Find where the given text appears and provide that cell's center as [X, Y] coordinate. 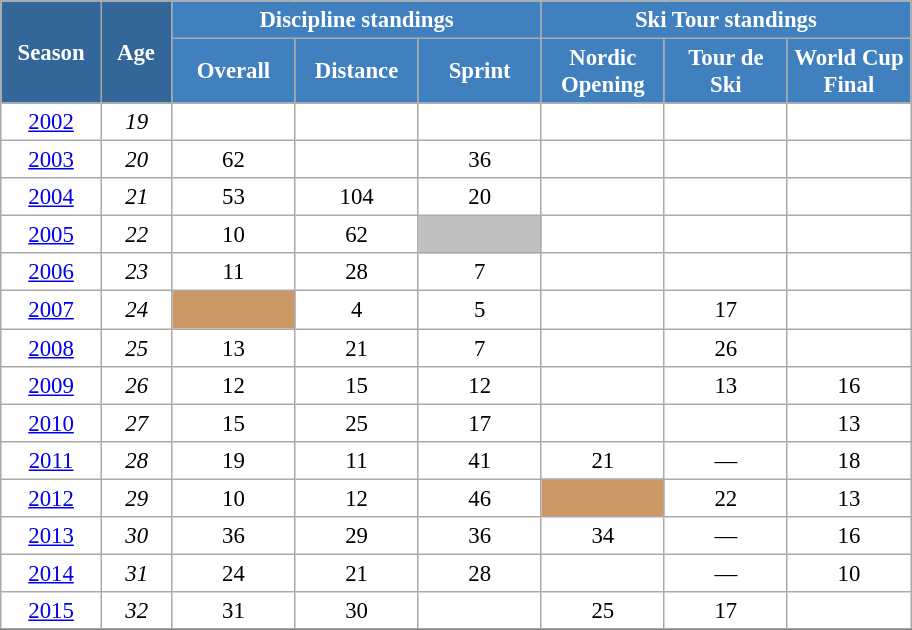
2002 [52, 122]
46 [480, 498]
104 [356, 197]
2008 [52, 348]
32 [136, 611]
2007 [52, 310]
2015 [52, 611]
4 [356, 310]
2005 [52, 235]
Ski Tour standings [726, 20]
2013 [52, 536]
Discipline standings [356, 20]
34 [602, 536]
53 [234, 197]
2010 [52, 423]
2014 [52, 573]
Sprint [480, 72]
NordicOpening [602, 72]
2012 [52, 498]
Tour deSki [726, 72]
2009 [52, 385]
Overall [234, 72]
Age [136, 52]
5 [480, 310]
23 [136, 273]
Distance [356, 72]
41 [480, 460]
27 [136, 423]
2003 [52, 160]
2006 [52, 273]
2004 [52, 197]
Season [52, 52]
2011 [52, 460]
World CupFinal [848, 72]
18 [848, 460]
